Return the (x, y) coordinate for the center point of the cell that contains the specified text.  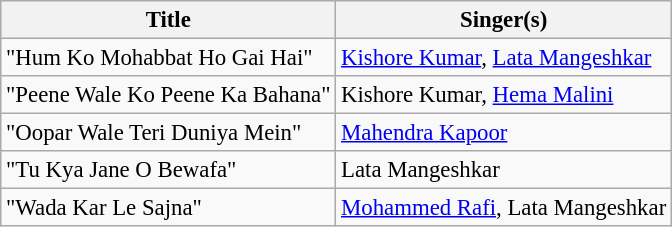
"Oopar Wale Teri Duniya Mein" (168, 133)
Lata Mangeshkar (504, 170)
"Tu Kya Jane O Bewafa" (168, 170)
"Wada Kar Le Sajna" (168, 208)
Kishore Kumar, Lata Mangeshkar (504, 58)
Mahendra Kapoor (504, 133)
Singer(s) (504, 20)
Title (168, 20)
"Peene Wale Ko Peene Ka Bahana" (168, 95)
Mohammed Rafi, Lata Mangeshkar (504, 208)
Kishore Kumar, Hema Malini (504, 95)
"Hum Ko Mohabbat Ho Gai Hai" (168, 58)
